Scan for the cell matching the given text and deliver its [x, y] coordinate at center. 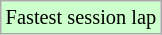
Fastest session lap [81, 17]
